Return [X, Y] of the center of cell containing provided text 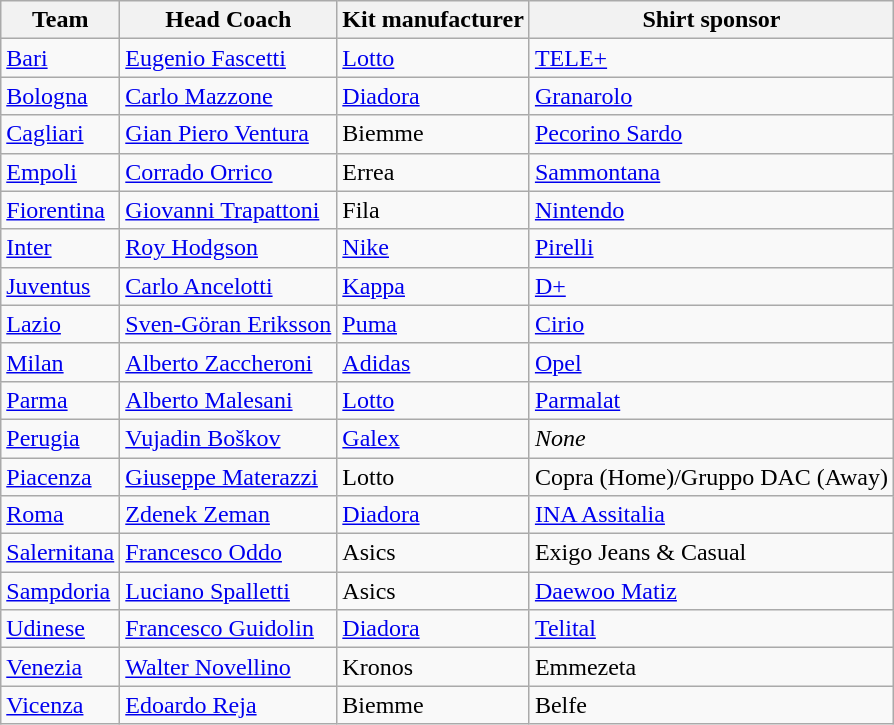
Errea [434, 172]
Sampdoria [60, 591]
Kappa [434, 286]
Perugia [60, 438]
Parma [60, 400]
Zdenek Zeman [228, 515]
Carlo Mazzone [228, 96]
Pirelli [711, 248]
Salernitana [60, 553]
None [711, 438]
Team [60, 20]
D+ [711, 286]
Cagliari [60, 134]
Bari [60, 58]
Alberto Malesani [228, 400]
TELE+ [711, 58]
Edoardo Reja [228, 705]
Kronos [434, 667]
Pecorino Sardo [711, 134]
Kit manufacturer [434, 20]
Inter [60, 248]
Sven-Göran Eriksson [228, 324]
Nike [434, 248]
Vujadin Boškov [228, 438]
Opel [711, 362]
Venezia [60, 667]
Copra (Home)/Gruppo DAC (Away) [711, 477]
Luciano Spalletti [228, 591]
Udinese [60, 629]
Gian Piero Ventura [228, 134]
Shirt sponsor [711, 20]
Cirio [711, 324]
Bologna [60, 96]
Daewoo Matiz [711, 591]
Puma [434, 324]
Piacenza [60, 477]
Juventus [60, 286]
Nintendo [711, 210]
Parmalat [711, 400]
Exigo Jeans & Casual [711, 553]
Roma [60, 515]
Francesco Guidolin [228, 629]
Granarolo [711, 96]
Emmezeta [711, 667]
Fiorentina [60, 210]
Corrado Orrico [228, 172]
Alberto Zaccheroni [228, 362]
Telital [711, 629]
Adidas [434, 362]
Roy Hodgson [228, 248]
Fila [434, 210]
Vicenza [60, 705]
Empoli [60, 172]
Giuseppe Materazzi [228, 477]
Francesco Oddo [228, 553]
Sammontana [711, 172]
Giovanni Trapattoni [228, 210]
Lazio [60, 324]
Eugenio Fascetti [228, 58]
INA Assitalia [711, 515]
Belfe [711, 705]
Milan [60, 362]
Head Coach [228, 20]
Walter Novellino [228, 667]
Galex [434, 438]
Carlo Ancelotti [228, 286]
